Pinpoint the cell where the given text exists, returning its [X, Y] midpoint coordinate. 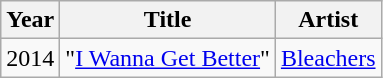
2014 [30, 58]
"I Wanna Get Better" [168, 58]
Title [168, 20]
Artist [328, 20]
Bleachers [328, 58]
Year [30, 20]
